Find where the given text appears and provide that cell's center as [x, y] coordinate. 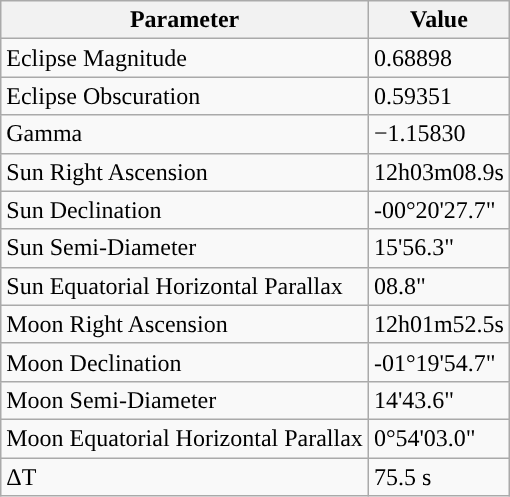
Moon Semi-Diameter [185, 400]
Value [438, 20]
0.68898 [438, 58]
Gamma [185, 134]
Moon Declination [185, 362]
ΔT [185, 477]
0.59351 [438, 96]
-01°19'54.7" [438, 362]
Sun Semi-Diameter [185, 248]
15'56.3" [438, 248]
08.8" [438, 286]
12h01m52.5s [438, 324]
Moon Right Ascension [185, 324]
75.5 s [438, 477]
-00°20'27.7" [438, 210]
Sun Right Ascension [185, 172]
Moon Equatorial Horizontal Parallax [185, 438]
0°54'03.0" [438, 438]
Sun Declination [185, 210]
−1.15830 [438, 134]
12h03m08.9s [438, 172]
Eclipse Obscuration [185, 96]
Parameter [185, 20]
14'43.6" [438, 400]
Sun Equatorial Horizontal Parallax [185, 286]
Eclipse Magnitude [185, 58]
